For the text-containing cell, return its midpoint in [X, Y] coordinate format. 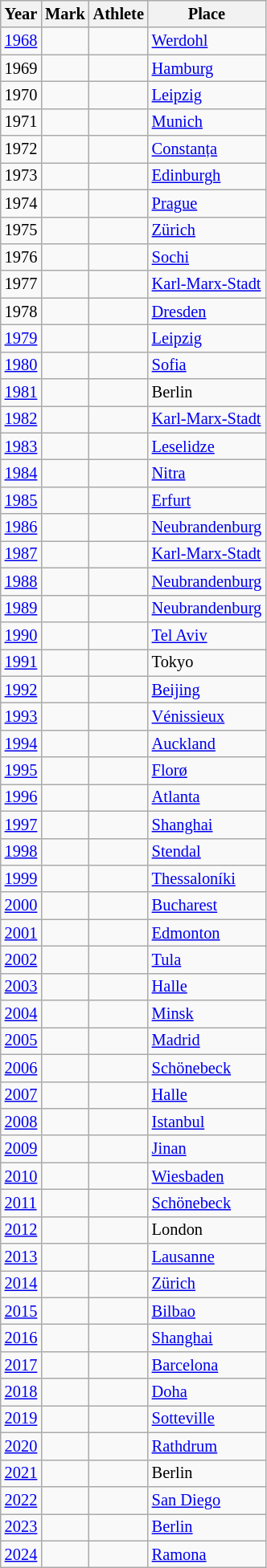
2001 [21, 933]
1999 [21, 878]
1992 [21, 690]
1983 [21, 446]
Leselidze [207, 446]
Hamburg [207, 68]
Sotteville [207, 1419]
1988 [21, 581]
1994 [21, 743]
Mark [65, 14]
1969 [21, 68]
2005 [21, 1041]
1985 [21, 500]
1991 [21, 662]
1968 [21, 41]
2014 [21, 1284]
Tula [207, 959]
1993 [21, 716]
2000 [21, 906]
Rathdrum [207, 1446]
Minsk [207, 1014]
2012 [21, 1230]
1980 [21, 365]
Tokyo [207, 662]
Place [207, 14]
Doha [207, 1392]
Bilbao [207, 1311]
1976 [21, 257]
Vénissieux [207, 716]
Stendal [207, 852]
2009 [21, 1149]
2008 [21, 1122]
Nitra [207, 473]
Werdohl [207, 41]
Sochi [207, 257]
Munich [207, 122]
1977 [21, 284]
2021 [21, 1473]
Istanbul [207, 1122]
2015 [21, 1311]
1971 [21, 122]
1995 [21, 771]
2002 [21, 959]
1975 [21, 230]
Ramona [207, 1554]
London [207, 1230]
1998 [21, 852]
2011 [21, 1203]
Edmonton [207, 933]
Tel Aviv [207, 635]
Madrid [207, 1041]
2019 [21, 1419]
1978 [21, 312]
Jinan [207, 1149]
Florø [207, 771]
2018 [21, 1392]
Thessaloníki [207, 878]
1989 [21, 609]
2020 [21, 1446]
1997 [21, 825]
2004 [21, 1014]
Constanța [207, 149]
1987 [21, 554]
2006 [21, 1068]
2016 [21, 1338]
2010 [21, 1176]
1972 [21, 149]
Sofia [207, 365]
1986 [21, 527]
1974 [21, 203]
2023 [21, 1527]
Athlete [119, 14]
Year [21, 14]
1984 [21, 473]
Barcelona [207, 1365]
Atlanta [207, 797]
Dresden [207, 312]
San Diego [207, 1500]
2024 [21, 1554]
Wiesbaden [207, 1176]
1990 [21, 635]
Beijing [207, 690]
1996 [21, 797]
2007 [21, 1095]
1982 [21, 419]
2013 [21, 1257]
2003 [21, 987]
1979 [21, 338]
Edinburgh [207, 176]
1981 [21, 393]
Lausanne [207, 1257]
Bucharest [207, 906]
1973 [21, 176]
Erfurt [207, 500]
Auckland [207, 743]
Prague [207, 203]
1970 [21, 95]
2017 [21, 1365]
2022 [21, 1500]
